Determine the [x, y] coordinate at the center of the cell enclosing the given text.  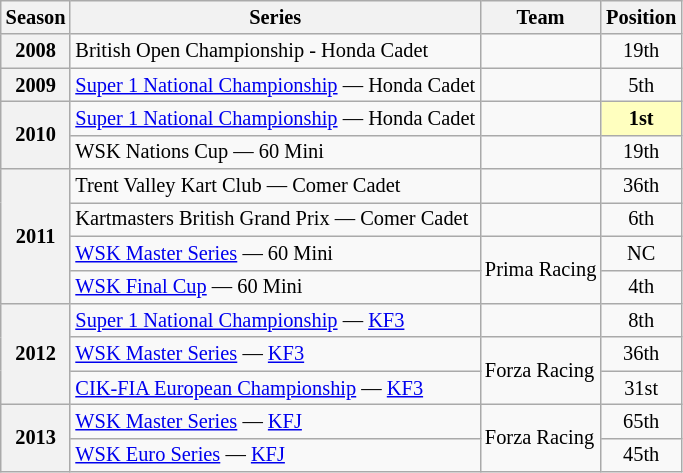
2009 [36, 85]
Team [540, 17]
Series [275, 17]
CIK-FIA European Championship — KF3 [275, 388]
British Open Championship - Honda Cadet [275, 51]
WSK Euro Series — KFJ [275, 455]
1st [641, 118]
WSK Nations Cup — 60 Mini [275, 152]
2011 [36, 236]
6th [641, 219]
Super 1 National Championship — KF3 [275, 320]
Season [36, 17]
2012 [36, 354]
2008 [36, 51]
45th [641, 455]
8th [641, 320]
Position [641, 17]
2013 [36, 438]
Trent Valley Kart Club — Comer Cadet [275, 186]
5th [641, 85]
WSK Final Cup — 60 Mini [275, 287]
WSK Master Series — 60 Mini [275, 253]
65th [641, 421]
NC [641, 253]
31st [641, 388]
2010 [36, 134]
WSK Master Series — KF3 [275, 354]
Kartmasters British Grand Prix — Comer Cadet [275, 219]
4th [641, 287]
Prima Racing [540, 270]
WSK Master Series — KFJ [275, 421]
